Scan for the cell matching the given text and deliver its (X, Y) coordinate at center. 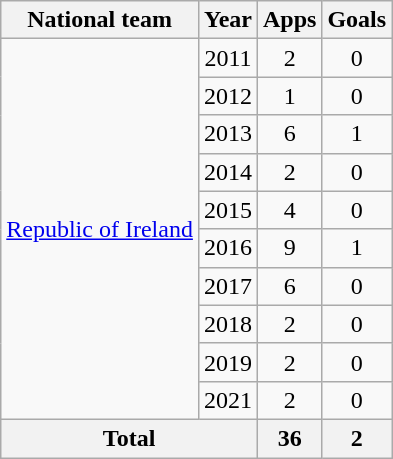
2013 (228, 134)
Year (228, 20)
2015 (228, 210)
9 (289, 248)
2014 (228, 172)
National team (100, 20)
Apps (289, 20)
Goals (357, 20)
Total (130, 438)
2017 (228, 286)
2018 (228, 324)
2012 (228, 96)
4 (289, 210)
2011 (228, 58)
2019 (228, 362)
Republic of Ireland (100, 230)
36 (289, 438)
2021 (228, 400)
2016 (228, 248)
